Locate the cell with the specified text and output its [X, Y] center coordinate. 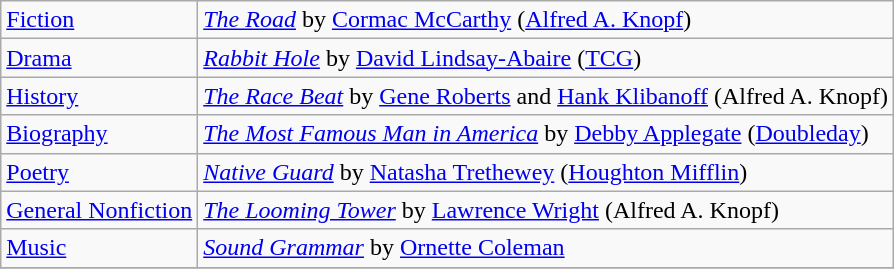
The Road by Cormac McCarthy (Alfred A. Knopf) [546, 20]
Poetry [100, 172]
The Most Famous Man in America by Debby Applegate (Doubleday) [546, 134]
Biography [100, 134]
General Nonfiction [100, 210]
Fiction [100, 20]
Native Guard by Natasha Trethewey (Houghton Mifflin) [546, 172]
Sound Grammar by Ornette Coleman [546, 248]
History [100, 96]
Drama [100, 58]
Music [100, 248]
The Looming Tower by Lawrence Wright (Alfred A. Knopf) [546, 210]
The Race Beat by Gene Roberts and Hank Klibanoff (Alfred A. Knopf) [546, 96]
Rabbit Hole by David Lindsay-Abaire (TCG) [546, 58]
